Scan for the cell matching the given text and deliver its [X, Y] coordinate at center. 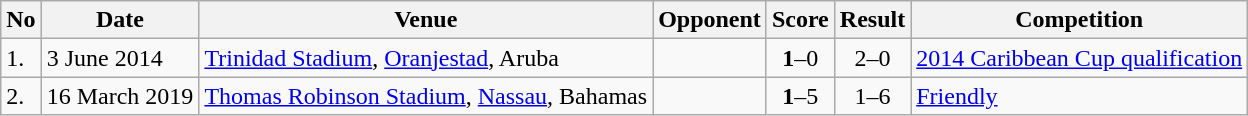
Thomas Robinson Stadium, Nassau, Bahamas [426, 96]
2. [21, 96]
Result [872, 20]
3 June 2014 [120, 58]
2014 Caribbean Cup qualification [1080, 58]
Opponent [710, 20]
16 March 2019 [120, 96]
Friendly [1080, 96]
1–5 [800, 96]
1–0 [800, 58]
1. [21, 58]
Score [800, 20]
2–0 [872, 58]
Date [120, 20]
No [21, 20]
Competition [1080, 20]
Venue [426, 20]
Trinidad Stadium, Oranjestad, Aruba [426, 58]
1–6 [872, 96]
